Locate the cell with the specified text and output its (x, y) center coordinate. 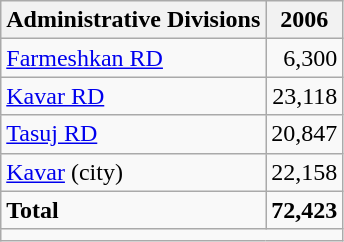
6,300 (304, 58)
Kavar (city) (134, 172)
Kavar RD (134, 96)
20,847 (304, 134)
Tasuj RD (134, 134)
72,423 (304, 210)
Administrative Divisions (134, 20)
2006 (304, 20)
22,158 (304, 172)
23,118 (304, 96)
Farmeshkan RD (134, 58)
Total (134, 210)
